Extract the [x, y] coordinate from the center of the cell holding the provided text.  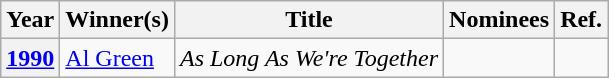
Winner(s) [118, 20]
Title [308, 20]
Ref. [582, 20]
As Long As We're Together [308, 58]
Year [30, 20]
Nominees [500, 20]
1990 [30, 58]
Al Green [118, 58]
